Detect which cell encompasses the target text, then output its [x, y] center coordinate. 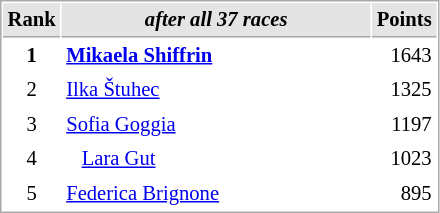
Sofia Goggia [216, 124]
895 [404, 194]
Ilka Štuhec [216, 90]
1325 [404, 90]
5 [32, 194]
1197 [404, 124]
Federica Brignone [216, 194]
after all 37 races [216, 20]
4 [32, 158]
3 [32, 124]
1 [32, 56]
1023 [404, 158]
1643 [404, 56]
Mikaela Shiffrin [216, 56]
Points [404, 20]
2 [32, 90]
Rank [32, 20]
Lara Gut [216, 158]
